From the cell containing the given text, extract its center point as (X, Y) coordinate. 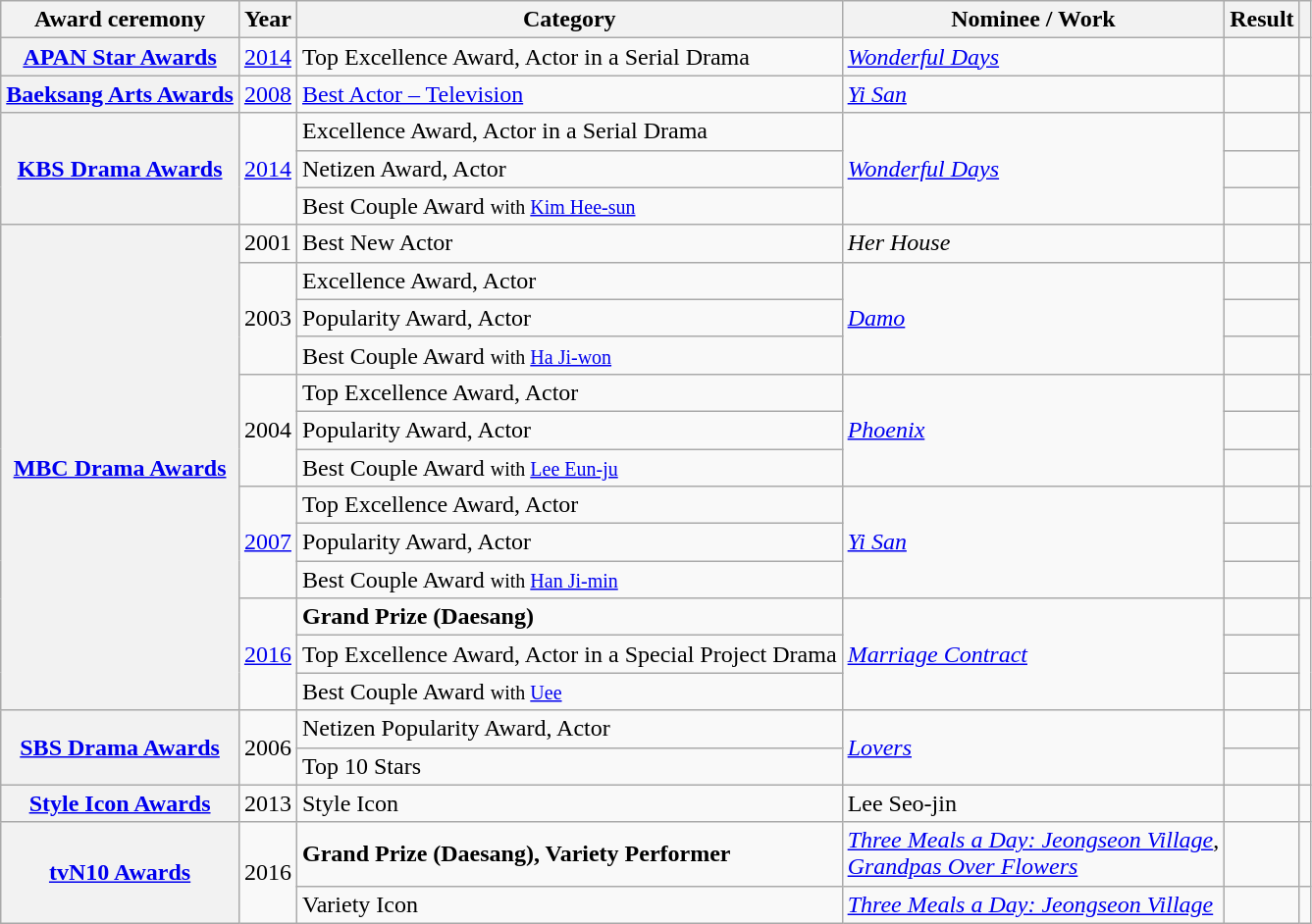
Best Couple Award with Uee (569, 692)
Three Meals a Day: Jeongseon Village (1033, 904)
Best Couple Award with Lee Eun-ju (569, 468)
Category (569, 20)
Lovers (1033, 747)
Year (267, 20)
Netizen Popularity Award, Actor (569, 729)
Nominee / Work (1033, 20)
tvN10 Awards (120, 873)
Best Actor – Television (569, 94)
APAN Star Awards (120, 57)
2008 (267, 94)
Style Icon Awards (120, 803)
Excellence Award, Actor in a Serial Drama (569, 131)
Her House (1033, 243)
Grand Prize (Daesang) (569, 617)
KBS Drama Awards (120, 169)
2007 (267, 542)
SBS Drama Awards (120, 747)
2001 (267, 243)
Top Excellence Award, Actor in a Special Project Drama (569, 654)
Baeksang Arts Awards (120, 94)
Marriage Contract (1033, 654)
Damo (1033, 318)
Grand Prize (Daesang), Variety Performer (569, 853)
Lee Seo-jin (1033, 803)
2004 (267, 430)
Style Icon (569, 803)
Top Excellence Award, Actor in a Serial Drama (569, 57)
Best Couple Award with Kim Hee-sun (569, 206)
Three Meals a Day: Jeongseon Village, Grandpas Over Flowers (1033, 853)
Netizen Award, Actor (569, 169)
Best New Actor (569, 243)
Best Couple Award with Han Ji-min (569, 580)
Phoenix (1033, 430)
Variety Icon (569, 904)
Best Couple Award with Ha Ji-won (569, 355)
2013 (267, 803)
Excellence Award, Actor (569, 281)
2006 (267, 747)
Award ceremony (120, 20)
Top 10 Stars (569, 766)
2003 (267, 318)
MBC Drama Awards (120, 467)
Result (1262, 20)
